Capture the cell that displays the provided text and extract its [x, y] central coordinate. 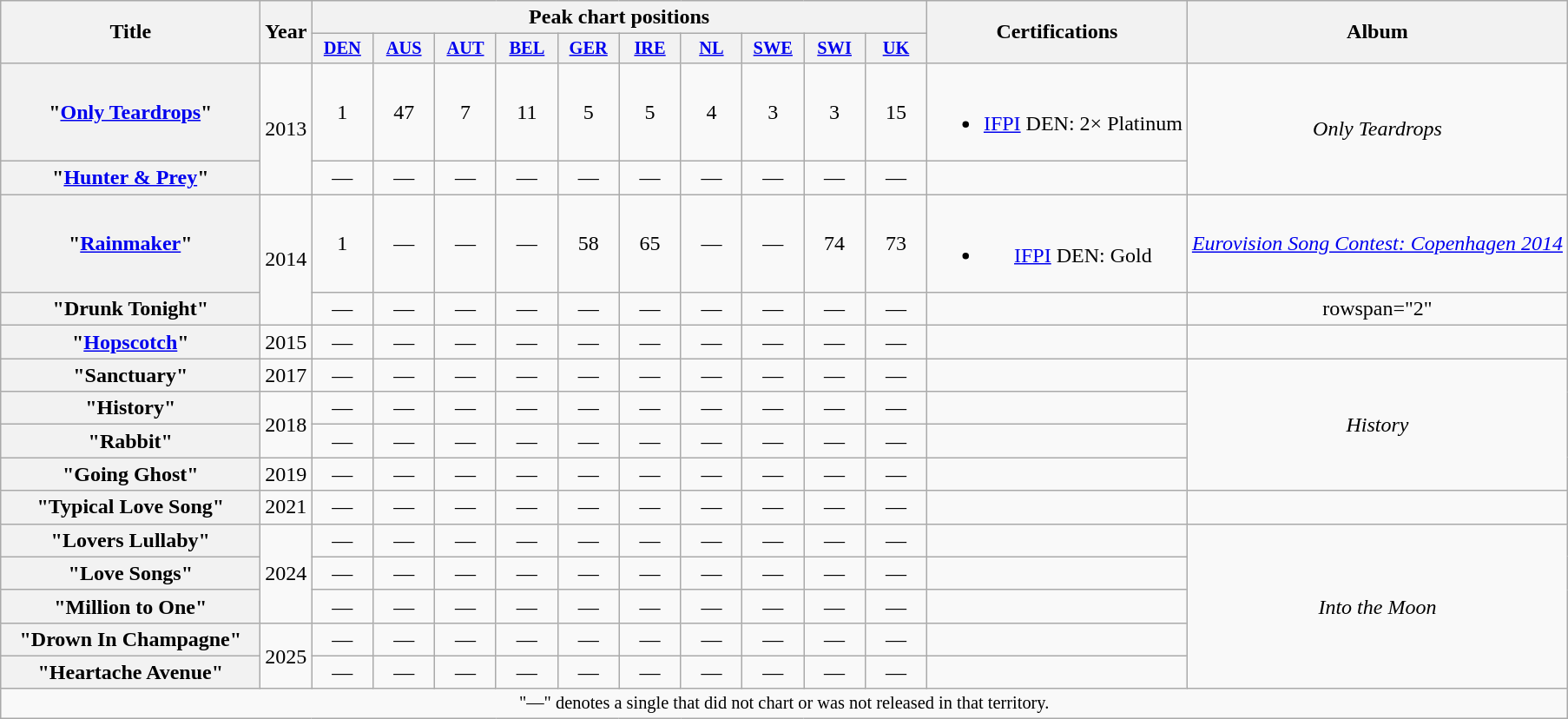
"Hunter & Prey" [130, 178]
IFPI DEN: Gold [1057, 243]
SWI [835, 49]
Certifications [1057, 32]
73 [896, 243]
2024 [287, 573]
"Drunk Tonight" [130, 309]
2019 [287, 474]
Title [130, 32]
"Rabbit" [130, 441]
Album [1377, 32]
"—" denotes a single that did not chart or was not released in that territory. [785, 703]
History [1377, 425]
47 [405, 111]
65 [649, 243]
"Lovers Lullaby" [130, 540]
"Sanctuary" [130, 375]
AUT [465, 49]
2015 [287, 342]
"Rainmaker" [130, 243]
GER [589, 49]
DEN [342, 49]
Eurovision Song Contest: Copenhagen 2014 [1377, 243]
Peak chart positions [620, 17]
11 [526, 111]
BEL [526, 49]
"Drown In Champagne" [130, 639]
AUS [405, 49]
2014 [287, 261]
"Going Ghost" [130, 474]
Only Teardrops [1377, 129]
2021 [287, 507]
4 [712, 111]
Year [287, 32]
"Million to One" [130, 606]
SWE [773, 49]
IRE [649, 49]
"Heartache Avenue" [130, 672]
7 [465, 111]
"Typical Love Song" [130, 507]
"Only Teardrops" [130, 111]
2018 [287, 425]
2013 [287, 129]
74 [835, 243]
"Hopscotch" [130, 342]
2017 [287, 375]
15 [896, 111]
2025 [287, 656]
NL [712, 49]
58 [589, 243]
UK [896, 49]
"Love Songs" [130, 573]
rowspan="2" [1377, 309]
"History" [130, 408]
Into the Moon [1377, 606]
IFPI DEN: 2× Platinum [1057, 111]
